Detect which cell encompasses the target text, then output its [X, Y] center coordinate. 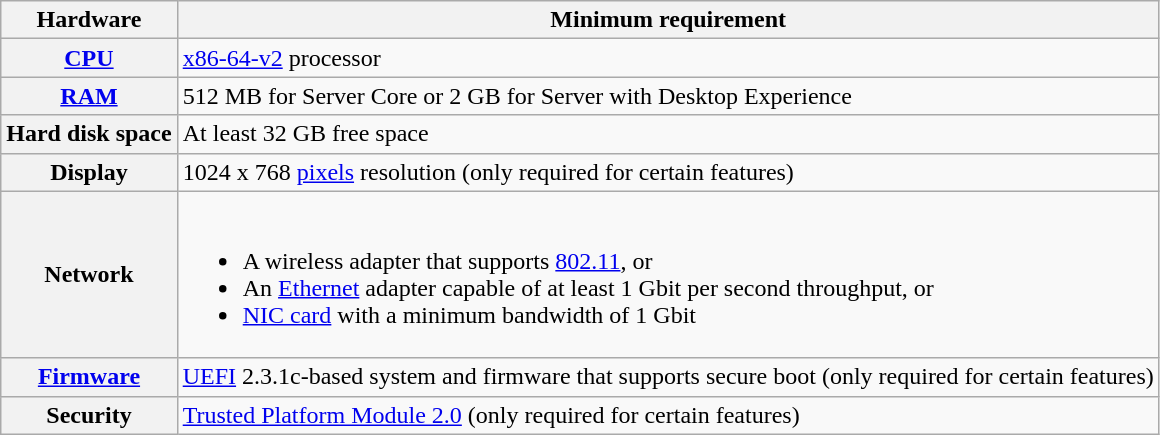
Display [89, 172]
Minimum requirement [668, 20]
UEFI 2.3.1c-based system and firmware that supports secure boot (only required for certain features) [668, 377]
Hard disk space [89, 134]
Security [89, 415]
Network [89, 274]
x86-64-v2 processor [668, 58]
Firmware [89, 377]
1024 x 768 pixels resolution (only required for certain features) [668, 172]
512 MB for Server Core or 2 GB for Server with Desktop Experience [668, 96]
RAM [89, 96]
Trusted Platform Module 2.0 (only required for certain features) [668, 415]
CPU [89, 58]
At least 32 GB free space [668, 134]
Hardware [89, 20]
